Pinpoint the cell where the given text exists, returning its (X, Y) midpoint coordinate. 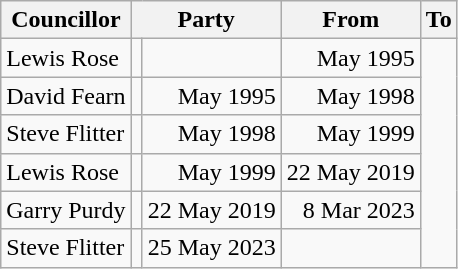
From (350, 20)
David Fearn (66, 96)
Councillor (66, 20)
To (438, 20)
8 Mar 2023 (350, 210)
Party (206, 20)
25 May 2023 (212, 248)
Garry Purdy (66, 210)
